Locate the cell with the specified text and output its [x, y] center coordinate. 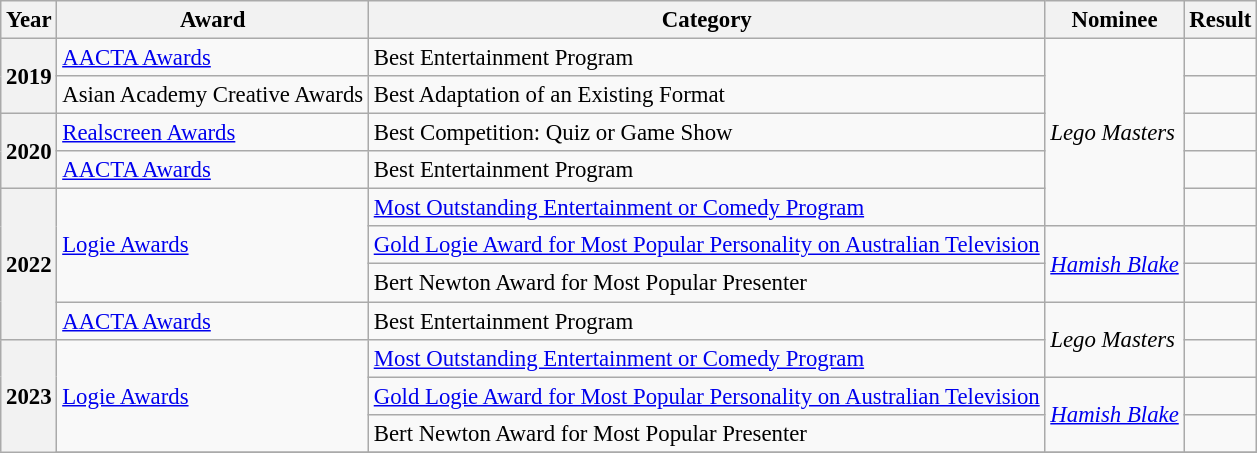
Award [213, 20]
2023 [29, 396]
Best Competition: Quiz or Game Show [706, 133]
2019 [29, 76]
Nominee [1114, 20]
2020 [29, 152]
Realscreen Awards [213, 133]
Result [1220, 20]
2022 [29, 264]
Asian Academy Creative Awards [213, 95]
Year [29, 20]
Best Adaptation of an Existing Format [706, 95]
Category [706, 20]
